Locate the cell with the specified text and output its [X, Y] center coordinate. 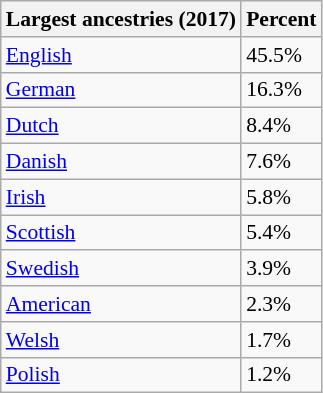
Dutch [121, 126]
2.3% [281, 304]
Danish [121, 162]
American [121, 304]
1.2% [281, 375]
Swedish [121, 269]
8.4% [281, 126]
Welsh [121, 340]
7.6% [281, 162]
Scottish [121, 233]
16.3% [281, 90]
German [121, 90]
5.8% [281, 197]
English [121, 55]
Irish [121, 197]
Largest ancestries (2017) [121, 19]
Polish [121, 375]
45.5% [281, 55]
3.9% [281, 269]
5.4% [281, 233]
Percent [281, 19]
1.7% [281, 340]
